Identify which cell holds the provided text, then report its (X, Y) central coordinate. 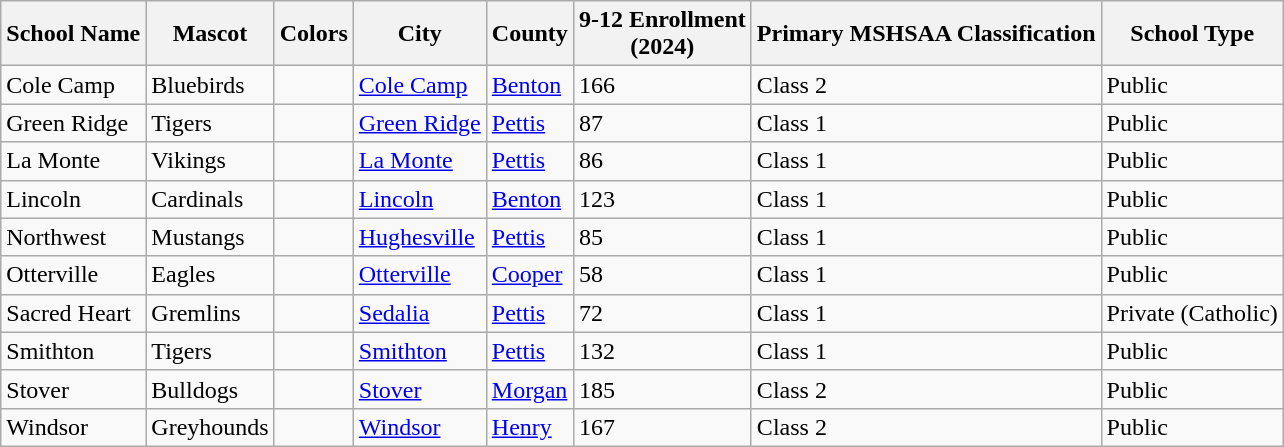
86 (662, 161)
Bulldogs (210, 389)
Morgan (530, 389)
Sedalia (420, 313)
Colors (314, 34)
Bluebirds (210, 85)
Private (Catholic) (1192, 313)
Hughesville (420, 237)
87 (662, 123)
Gremlins (210, 313)
Mascot (210, 34)
58 (662, 275)
Northwest (74, 237)
9-12 Enrollment(2024) (662, 34)
School Name (74, 34)
167 (662, 427)
Mustangs (210, 237)
Greyhounds (210, 427)
132 (662, 351)
Primary MSHSAA Classification (926, 34)
Vikings (210, 161)
166 (662, 85)
85 (662, 237)
Sacred Heart (74, 313)
Eagles (210, 275)
Cooper (530, 275)
School Type (1192, 34)
County (530, 34)
Henry (530, 427)
185 (662, 389)
123 (662, 199)
Cardinals (210, 199)
72 (662, 313)
City (420, 34)
